Identify which cell holds the provided text, then report its [X, Y] central coordinate. 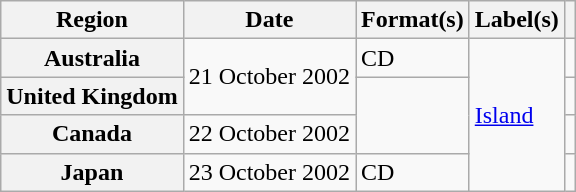
Label(s) [516, 20]
Australia [92, 58]
Japan [92, 172]
Island [516, 115]
United Kingdom [92, 96]
Region [92, 20]
Date [269, 20]
Canada [92, 134]
21 October 2002 [269, 77]
Format(s) [413, 20]
23 October 2002 [269, 172]
22 October 2002 [269, 134]
